Output the (X, Y) coordinate of the center of the cell containing the given text.  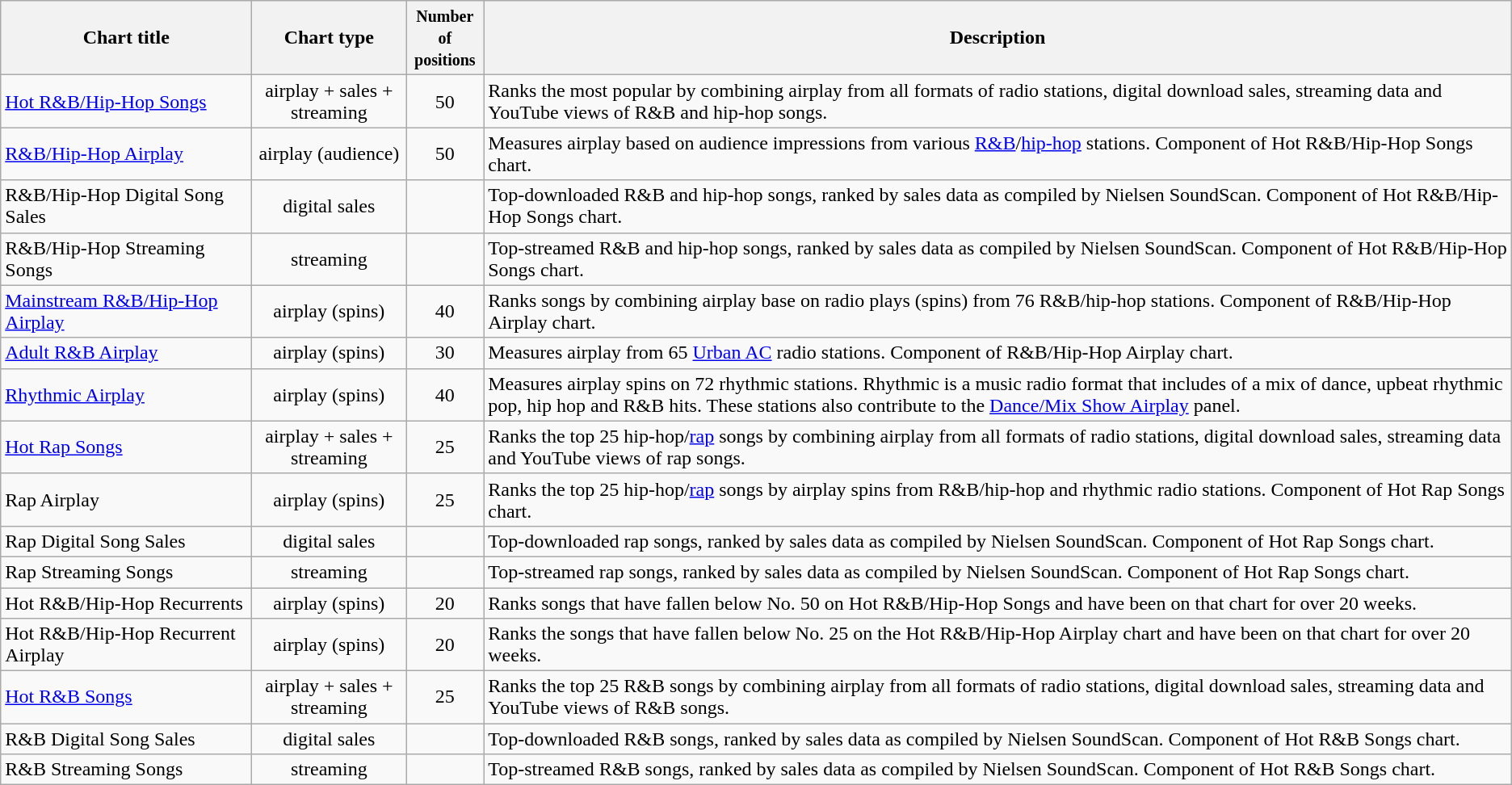
Measures airplay from 65 Urban AC radio stations. Component of R&B/Hip-Hop Airplay chart. (998, 353)
Ranks the top 25 hip-hop/rap songs by airplay spins from R&B/hip-hop and rhythmic radio stations. Component of Hot Rap Songs chart. (998, 499)
Mainstream R&B/Hip-Hop Airplay (126, 312)
Ranks the songs that have fallen below No. 25 on the Hot R&B/Hip-Hop Airplay chart and have been on that chart for over 20 weeks. (998, 644)
Rap Digital Song Sales (126, 541)
R&B/Hip-Hop Airplay (126, 153)
Ranks songs by combining airplay base on radio plays (spins) from 76 R&B/hip-hop stations. Component of R&B/Hip-Hop Airplay chart. (998, 312)
Top-streamed R&B and hip-hop songs, ranked by sales data as compiled by Nielsen SoundScan. Component of Hot R&B/Hip-Hop Songs chart. (998, 258)
Chart title (126, 38)
R&B/Hip-Hop Digital Song Sales (126, 207)
R&B Streaming Songs (126, 770)
Hot R&B Songs (126, 698)
Chart type (330, 38)
Number ofpositions (445, 38)
Hot R&B/Hip-Hop Recurrents (126, 603)
30 (445, 353)
airplay (audience) (330, 153)
Hot Rap Songs (126, 447)
Hot R&B/Hip-Hop Recurrent Airplay (126, 644)
Top-streamed rap songs, ranked by sales data as compiled by Nielsen SoundScan. Component of Hot Rap Songs chart. (998, 572)
Adult R&B Airplay (126, 353)
Hot R&B/Hip-Hop Songs (126, 102)
Rhythmic Airplay (126, 394)
Top-downloaded rap songs, ranked by sales data as compiled by Nielsen SoundScan. Component of Hot Rap Songs chart. (998, 541)
Rap Airplay (126, 499)
R&B/Hip-Hop Streaming Songs (126, 258)
Ranks songs that have fallen below No. 50 on Hot R&B/Hip-Hop Songs and have been on that chart for over 20 weeks. (998, 603)
Measures airplay based on audience impressions from various R&B/hip-hop stations. Component of Hot R&B/Hip-Hop Songs chart. (998, 153)
Description (998, 38)
Rap Streaming Songs (126, 572)
Top-downloaded R&B and hip-hop songs, ranked by sales data as compiled by Nielsen SoundScan. Component of Hot R&B/Hip-Hop Songs chart. (998, 207)
R&B Digital Song Sales (126, 739)
Top-downloaded R&B songs, ranked by sales data as compiled by Nielsen SoundScan. Component of Hot R&B Songs chart. (998, 739)
Top-streamed R&B songs, ranked by sales data as compiled by Nielsen SoundScan. Component of Hot R&B Songs chart. (998, 770)
